Return the (x, y) coordinate for the center point of the cell that contains the specified text.  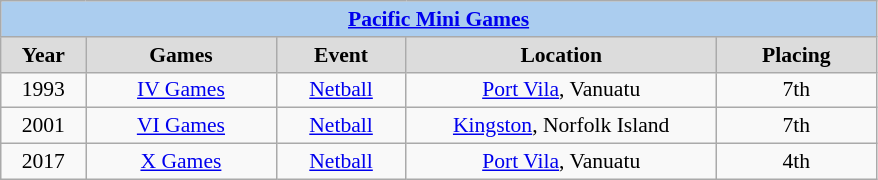
2001 (44, 126)
1993 (44, 90)
Event (341, 55)
Location (561, 55)
Year (44, 55)
X Games (181, 162)
Games (181, 55)
Placing (796, 55)
Kingston, Norfolk Island (561, 126)
Pacific Mini Games (439, 19)
IV Games (181, 90)
4th (796, 162)
2017 (44, 162)
VI Games (181, 126)
